Locate the cell with the specified text and output its [x, y] center coordinate. 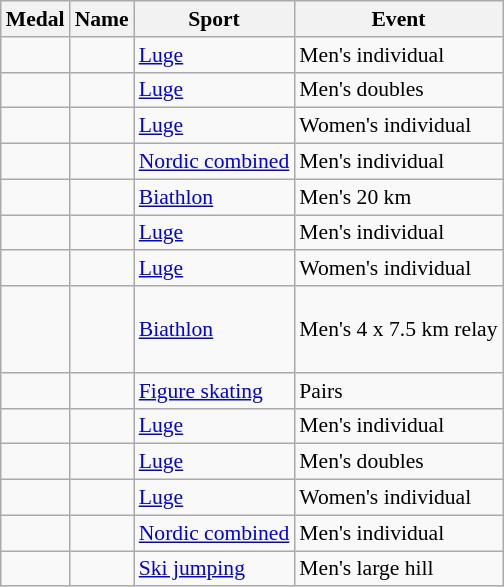
Figure skating [214, 391]
Name [102, 19]
Ski jumping [214, 569]
Men's 4 x 7.5 km relay [398, 330]
Men's 20 km [398, 197]
Sport [214, 19]
Event [398, 19]
Pairs [398, 391]
Medal [36, 19]
Men's large hill [398, 569]
